Detect which cell encompasses the target text, then output its (X, Y) center coordinate. 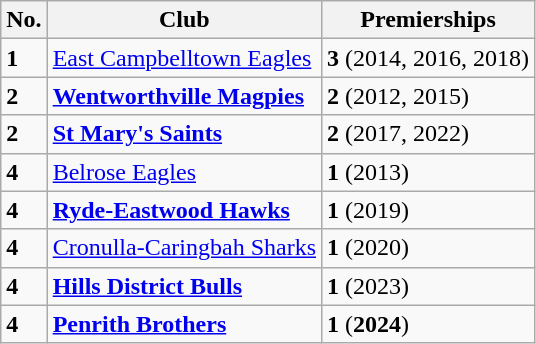
1 (2019) (428, 210)
1 (2023) (428, 286)
1 (2020) (428, 248)
1 (24, 58)
East Campbelltown Eagles (184, 58)
Premierships (428, 20)
No. (24, 20)
Belrose Eagles (184, 172)
2 (2017, 2022) (428, 134)
1 (2024) (428, 324)
1 (2013) (428, 172)
3 (2014, 2016, 2018) (428, 58)
Club (184, 20)
St Mary's Saints (184, 134)
Hills District Bulls (184, 286)
2 (2012, 2015) (428, 96)
Ryde-Eastwood Hawks (184, 210)
Wentworthville Magpies (184, 96)
Penrith Brothers (184, 324)
Cronulla-Caringbah Sharks (184, 248)
